Identify which cell holds the provided text, then report its (x, y) central coordinate. 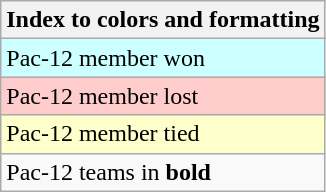
Pac-12 member lost (163, 96)
Pac-12 teams in bold (163, 172)
Index to colors and formatting (163, 20)
Pac-12 member tied (163, 134)
Pac-12 member won (163, 58)
